Return (X, Y) of the center of cell containing provided text 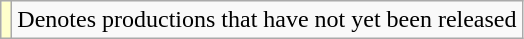
Denotes productions that have not yet been released (267, 20)
